Locate the cell with the specified text and output its (X, Y) center coordinate. 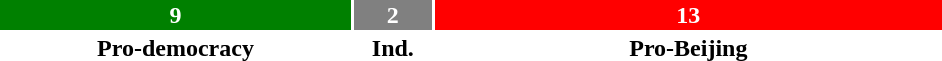
9 (176, 15)
2 (393, 15)
13 (688, 15)
